Identify which cell holds the provided text, then report its (x, y) central coordinate. 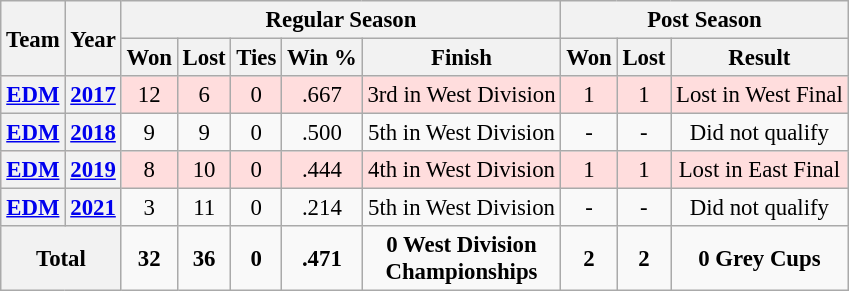
Result (760, 58)
Post Season (704, 20)
Team (33, 38)
Regular Season (341, 20)
10 (204, 170)
Year (93, 38)
2021 (93, 208)
Lost in West Final (760, 95)
36 (204, 258)
.667 (322, 95)
2018 (93, 133)
2019 (93, 170)
0 West DivisionChampionships (462, 258)
2017 (93, 95)
32 (149, 258)
.214 (322, 208)
0 Grey Cups (760, 258)
.444 (322, 170)
6 (204, 95)
Ties (256, 58)
Finish (462, 58)
.500 (322, 133)
Total (61, 258)
3rd in West Division (462, 95)
.471 (322, 258)
3 (149, 208)
8 (149, 170)
4th in West Division (462, 170)
11 (204, 208)
Lost in East Final (760, 170)
12 (149, 95)
Win % (322, 58)
